Output the [X, Y] coordinate of the center of the cell containing the given text.  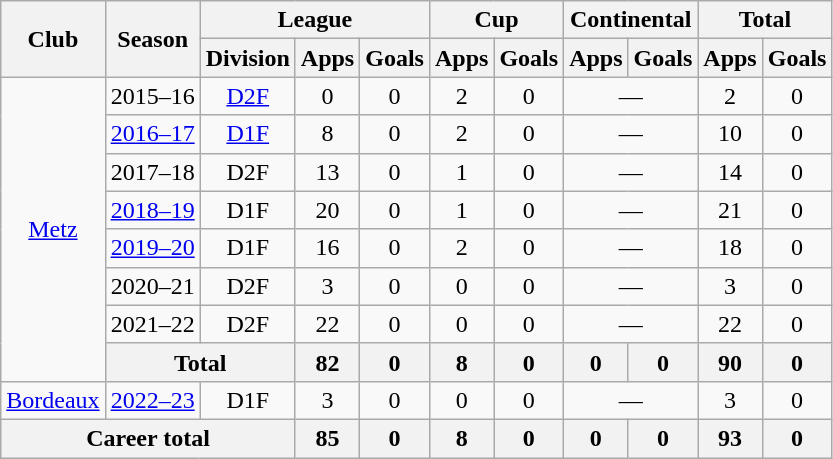
14 [730, 172]
2021–22 [152, 324]
93 [730, 438]
Bordeaux [53, 400]
Career total [148, 438]
2015–16 [152, 96]
21 [730, 210]
20 [327, 210]
Season [152, 39]
2020–21 [152, 286]
Division [248, 58]
10 [730, 134]
2019–20 [152, 248]
2018–19 [152, 210]
90 [730, 362]
85 [327, 438]
2022–23 [152, 400]
Club [53, 39]
2017–18 [152, 172]
16 [327, 248]
18 [730, 248]
Cup [496, 20]
2016–17 [152, 134]
13 [327, 172]
82 [327, 362]
Continental [631, 20]
League [314, 20]
Metz [53, 229]
